For the text-containing cell, return its midpoint in [X, Y] coordinate format. 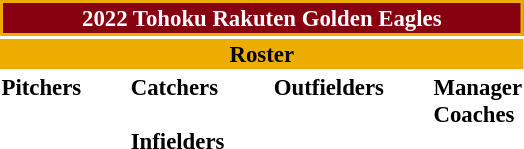
2022 Tohoku Rakuten Golden Eagles [262, 18]
Roster [262, 54]
